Extract the [x, y] coordinate from the center of the cell holding the provided text.  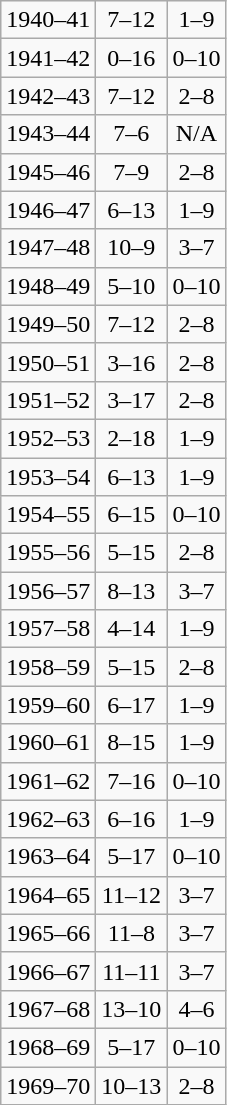
1964–65 [48, 895]
1966–67 [48, 971]
7–16 [132, 781]
1960–61 [48, 743]
1963–64 [48, 857]
1965–66 [48, 933]
6–16 [132, 819]
1957–58 [48, 629]
4–6 [196, 1009]
1942–43 [48, 96]
1945–46 [48, 172]
1946–47 [48, 210]
1951–52 [48, 400]
8–15 [132, 743]
1954–55 [48, 515]
1943–44 [48, 134]
1953–54 [48, 477]
1940–41 [48, 20]
1952–53 [48, 438]
1959–60 [48, 705]
5–10 [132, 286]
3–17 [132, 400]
2–18 [132, 438]
13–10 [132, 1009]
7–6 [132, 134]
4–14 [132, 629]
6–15 [132, 515]
11–12 [132, 895]
1958–59 [48, 667]
11–8 [132, 933]
10–9 [132, 248]
1941–42 [48, 58]
11–11 [132, 971]
1956–57 [48, 591]
1967–68 [48, 1009]
1950–51 [48, 362]
10–13 [132, 1085]
1949–50 [48, 324]
1947–48 [48, 248]
1961–62 [48, 781]
3–16 [132, 362]
1969–70 [48, 1085]
1948–49 [48, 286]
1968–69 [48, 1047]
6–17 [132, 705]
7–9 [132, 172]
1962–63 [48, 819]
8–13 [132, 591]
0–16 [132, 58]
N/A [196, 134]
1955–56 [48, 553]
